Output the [x, y] coordinate of the center of the cell containing the given text.  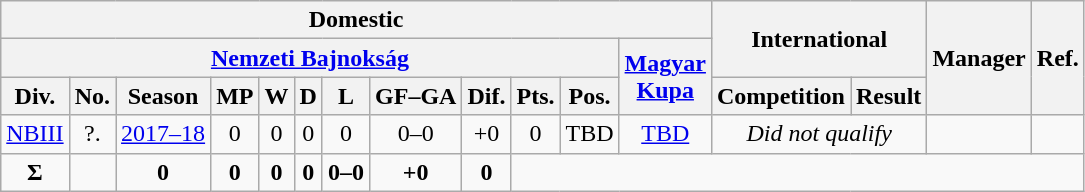
Did not qualify [818, 134]
Pts. [536, 96]
Competition [780, 96]
Result [888, 96]
GF–GA [416, 96]
Season [164, 96]
Ref. [1058, 58]
Dif. [486, 96]
Nemzeti Bajnokság [310, 58]
Manager [979, 58]
Pos. [590, 96]
2017–18 [164, 134]
International [818, 39]
?. [92, 134]
D [308, 96]
No. [92, 96]
Div. [35, 96]
Domestic [356, 20]
W [276, 96]
MP [235, 96]
NBIII [35, 134]
Σ [35, 172]
MagyarKupa [665, 77]
L [346, 96]
